Provide the (x, y) coordinate of the cell's center where the given text is located.  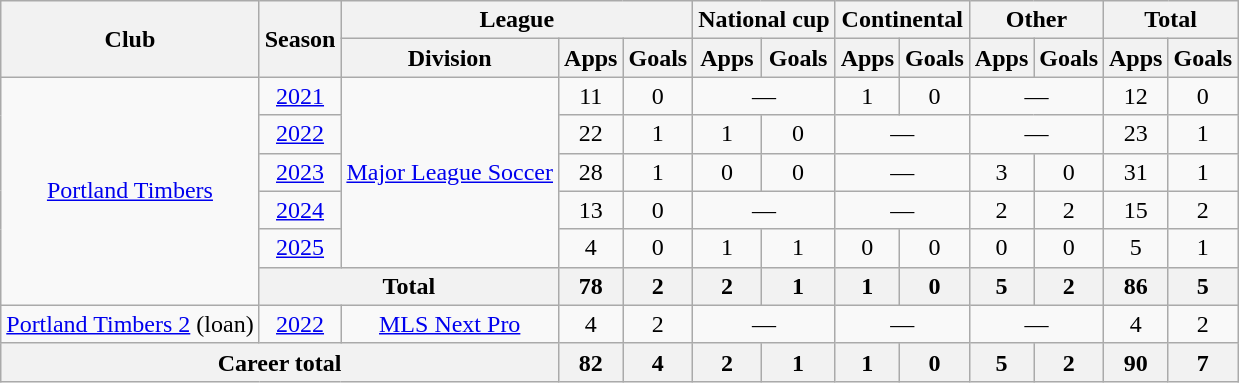
12 (1136, 96)
Career total (280, 362)
Other (1036, 20)
2024 (300, 210)
31 (1136, 172)
90 (1136, 362)
Division (450, 58)
MLS Next Pro (450, 324)
2021 (300, 96)
League (517, 20)
82 (591, 362)
Continental (902, 20)
28 (591, 172)
11 (591, 96)
86 (1136, 286)
Club (130, 39)
2025 (300, 248)
7 (1203, 362)
Portland Timbers 2 (loan) (130, 324)
78 (591, 286)
Portland Timbers (130, 191)
13 (591, 210)
Major League Soccer (450, 172)
23 (1136, 134)
15 (1136, 210)
National cup (764, 20)
3 (1001, 172)
Season (300, 39)
22 (591, 134)
2023 (300, 172)
